Provide the (x, y) coordinate of the cell's center where the given text is located.  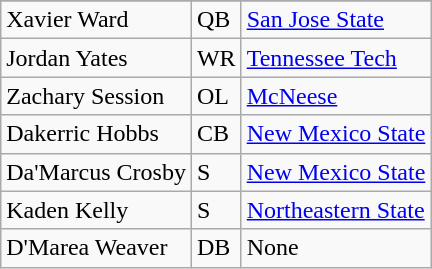
Kaden Kelly (96, 210)
Dakerric Hobbs (96, 134)
CB (216, 134)
Northeastern State (336, 210)
Zachary Session (96, 96)
QB (216, 20)
San Jose State (336, 20)
Tennessee Tech (336, 58)
None (336, 248)
D'Marea Weaver (96, 248)
OL (216, 96)
McNeese (336, 96)
WR (216, 58)
Jordan Yates (96, 58)
Xavier Ward (96, 20)
DB (216, 248)
Da'Marcus Crosby (96, 172)
